Locate the cell with the specified text and output its (X, Y) center coordinate. 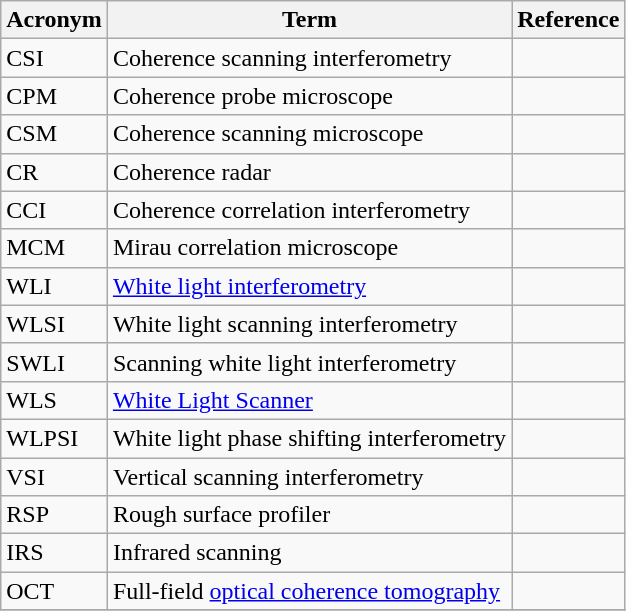
CR (54, 172)
Coherence probe microscope (309, 96)
Vertical scanning interferometry (309, 477)
Infrared scanning (309, 553)
MCM (54, 248)
White light phase shifting interferometry (309, 438)
CSI (54, 58)
WLI (54, 286)
White light scanning interferometry (309, 324)
Reference (568, 20)
WLPSI (54, 438)
White Light Scanner (309, 400)
White light interferometry (309, 286)
VSI (54, 477)
Rough surface profiler (309, 515)
WLSI (54, 324)
CPM (54, 96)
WLS (54, 400)
CCI (54, 210)
CSM (54, 134)
Coherence correlation interferometry (309, 210)
RSP (54, 515)
Scanning white light interferometry (309, 362)
Mirau correlation microscope (309, 248)
SWLI (54, 362)
Acronym (54, 20)
IRS (54, 553)
Coherence scanning microscope (309, 134)
Term (309, 20)
Coherence scanning interferometry (309, 58)
Coherence radar (309, 172)
Full-field optical coherence tomography (309, 591)
OCT (54, 591)
